For the text-containing cell, return its midpoint in (X, Y) coordinate format. 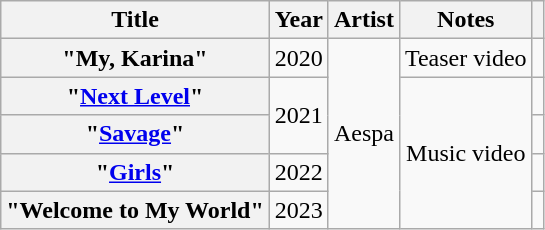
2022 (298, 172)
Aespa (364, 134)
"Savage" (136, 134)
Title (136, 20)
2020 (298, 58)
Artist (364, 20)
"Welcome to My World" (136, 210)
"Girls" (136, 172)
Year (298, 20)
"Next Level" (136, 96)
Music video (466, 153)
2023 (298, 210)
"My, Karina" (136, 58)
Teaser video (466, 58)
Notes (466, 20)
2021 (298, 115)
